Output the (X, Y) coordinate of the center of the cell containing the given text.  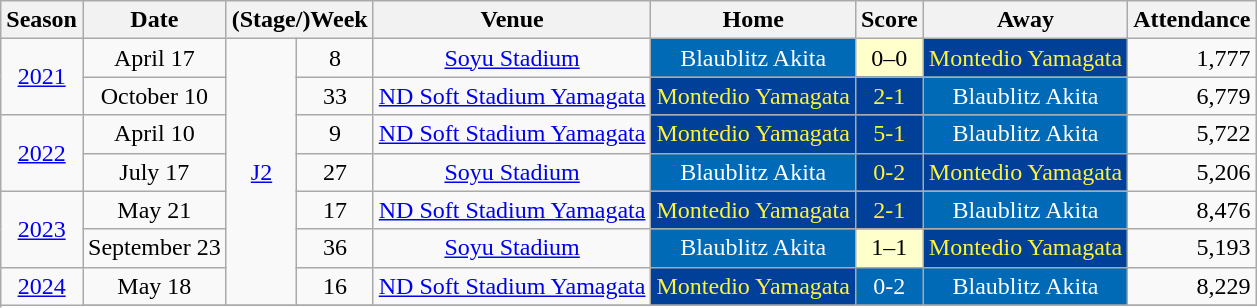
8 (335, 58)
1–1 (889, 248)
17 (335, 210)
Date (154, 20)
Score (889, 20)
Away (1025, 20)
September 23 (154, 248)
April 17 (154, 58)
2024 (42, 286)
Home (753, 20)
6,779 (1192, 96)
Attendance (1192, 20)
36 (335, 248)
8,476 (1192, 210)
April 10 (154, 134)
October 10 (154, 96)
May 18 (154, 286)
(Stage/)Week (300, 20)
33 (335, 96)
Venue (512, 20)
May 21 (154, 210)
2023 (42, 229)
Season (42, 20)
5,206 (1192, 172)
5,722 (1192, 134)
5-1 (889, 134)
J2 (262, 172)
0–0 (889, 58)
July 17 (154, 172)
16 (335, 286)
27 (335, 172)
9 (335, 134)
5,193 (1192, 248)
2021 (42, 77)
2022 (42, 153)
8,229 (1192, 286)
1,777 (1192, 58)
